Provide the (X, Y) coordinate of the cell's center where the given text is located.  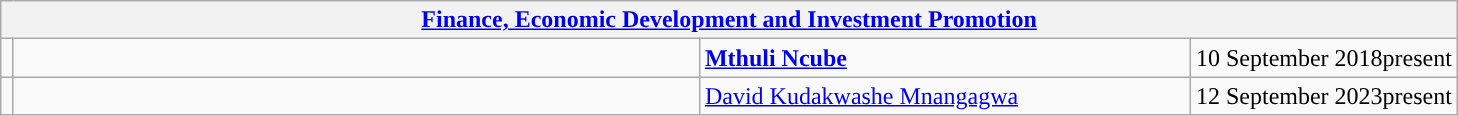
Mthuli Ncube (944, 58)
Finance, Economic Development and Investment Promotion (730, 20)
David Kudakwashe Mnangagwa (944, 96)
12 September 2023present (1324, 96)
10 September 2018present (1324, 58)
